Return [X, Y] of the center of cell containing provided text 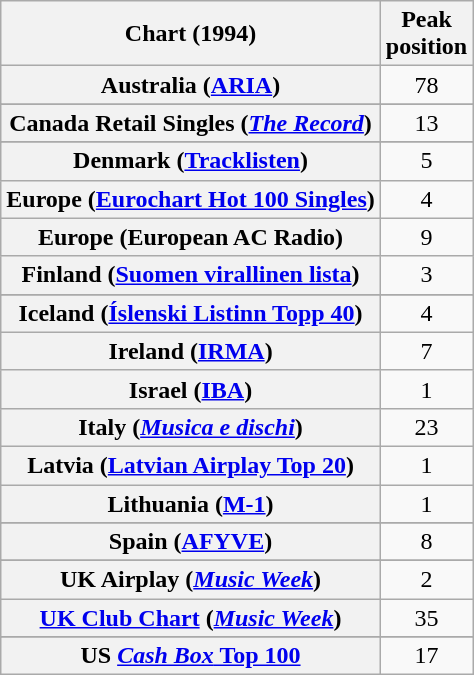
Denmark (Tracklisten) [191, 161]
Italy (Musica e dischi) [191, 427]
23 [426, 427]
Lithuania (M-1) [191, 503]
5 [426, 161]
Europe (Eurochart Hot 100 Singles) [191, 199]
Spain (AFYVE) [191, 542]
78 [426, 85]
13 [426, 123]
Europe (European AC Radio) [191, 237]
US Cash Box Top 100 [191, 656]
UK Club Chart (Music Week) [191, 618]
7 [426, 351]
9 [426, 237]
UK Airplay (Music Week) [191, 580]
17 [426, 656]
35 [426, 618]
Canada Retail Singles (The Record) [191, 123]
Finland (Suomen virallinen lista) [191, 275]
Australia (ARIA) [191, 85]
8 [426, 542]
Chart (1994) [191, 34]
Israel (IBA) [191, 389]
Latvia (Latvian Airplay Top 20) [191, 465]
Ireland (IRMA) [191, 351]
3 [426, 275]
Peakposition [426, 34]
Iceland (Íslenski Listinn Topp 40) [191, 313]
2 [426, 580]
